Output the [X, Y] coordinate of the center of the cell containing the given text.  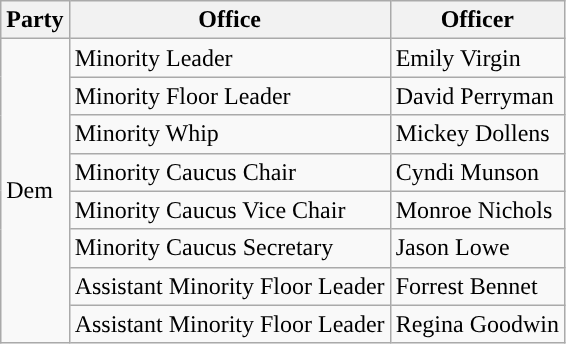
Minority Floor Leader [230, 96]
Forrest Bennet [477, 286]
Minority Whip [230, 134]
Monroe Nichols [477, 210]
Cyndi Munson [477, 172]
Minority Caucus Vice Chair [230, 210]
Minority Caucus Secretary [230, 248]
Office [230, 20]
Minority Caucus Chair [230, 172]
Jason Lowe [477, 248]
Dem [35, 191]
David Perryman [477, 96]
Party [35, 20]
Mickey Dollens [477, 134]
Officer [477, 20]
Minority Leader [230, 58]
Emily Virgin [477, 58]
Regina Goodwin [477, 324]
